Return the (X, Y) coordinate for the center point of the cell that contains the specified text.  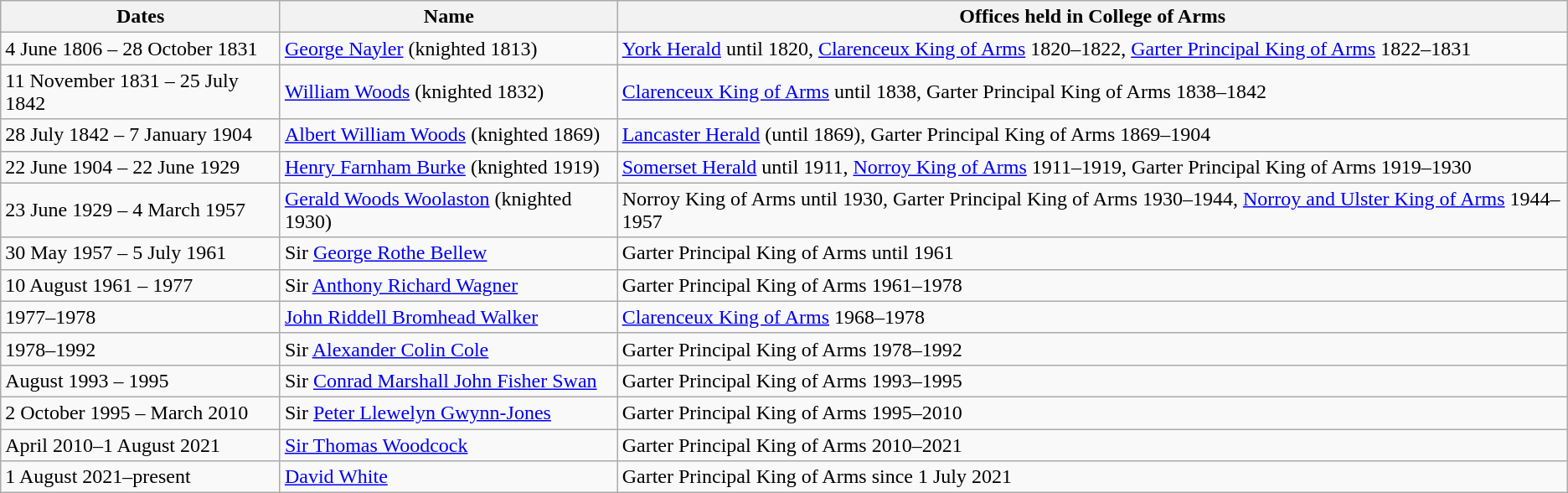
4 June 1806 – 28 October 1831 (141, 49)
Garter Principal King of Arms 1993–1995 (1092, 381)
Garter Principal King of Arms until 1961 (1092, 253)
Garter Principal King of Arms 1961–1978 (1092, 285)
Lancaster Herald (until 1869), Garter Principal King of Arms 1869–1904 (1092, 135)
John Riddell Bromhead Walker (449, 317)
April 2010–1 August 2021 (141, 445)
11 November 1831 – 25 July 1842 (141, 92)
Sir Peter Llewelyn Gwynn-Jones (449, 413)
1 August 2021–present (141, 477)
30 May 1957 – 5 July 1961 (141, 253)
Clarenceux King of Arms until 1838, Garter Principal King of Arms 1838–1842 (1092, 92)
22 June 1904 – 22 June 1929 (141, 167)
George Nayler (knighted 1813) (449, 49)
23 June 1929 – 4 March 1957 (141, 210)
Garter Principal King of Arms since 1 July 2021 (1092, 477)
Albert William Woods (knighted 1869) (449, 135)
2 October 1995 – March 2010 (141, 413)
Name (449, 17)
Sir Anthony Richard Wagner (449, 285)
Clarenceux King of Arms 1968–1978 (1092, 317)
Sir Conrad Marshall John Fisher Swan (449, 381)
Sir Thomas Woodcock (449, 445)
Sir George Rothe Bellew (449, 253)
Norroy King of Arms until 1930, Garter Principal King of Arms 1930–1944, Norroy and Ulster King of Arms 1944–1957 (1092, 210)
August 1993 – 1995 (141, 381)
10 August 1961 – 1977 (141, 285)
William Woods (knighted 1832) (449, 92)
28 July 1842 – 7 January 1904 (141, 135)
1977–1978 (141, 317)
David White (449, 477)
Offices held in College of Arms (1092, 17)
Sir Alexander Colin Cole (449, 349)
Henry Farnham Burke (knighted 1919) (449, 167)
Garter Principal King of Arms 1995–2010 (1092, 413)
Dates (141, 17)
Gerald Woods Woolaston (knighted 1930) (449, 210)
1978–1992 (141, 349)
Garter Principal King of Arms 2010–2021 (1092, 445)
Garter Principal King of Arms 1978–1992 (1092, 349)
York Herald until 1820, Clarenceux King of Arms 1820–1822, Garter Principal King of Arms 1822–1831 (1092, 49)
Somerset Herald until 1911, Norroy King of Arms 1911–1919, Garter Principal King of Arms 1919–1930 (1092, 167)
